Extract the [X, Y] coordinate from the center of the cell holding the provided text.  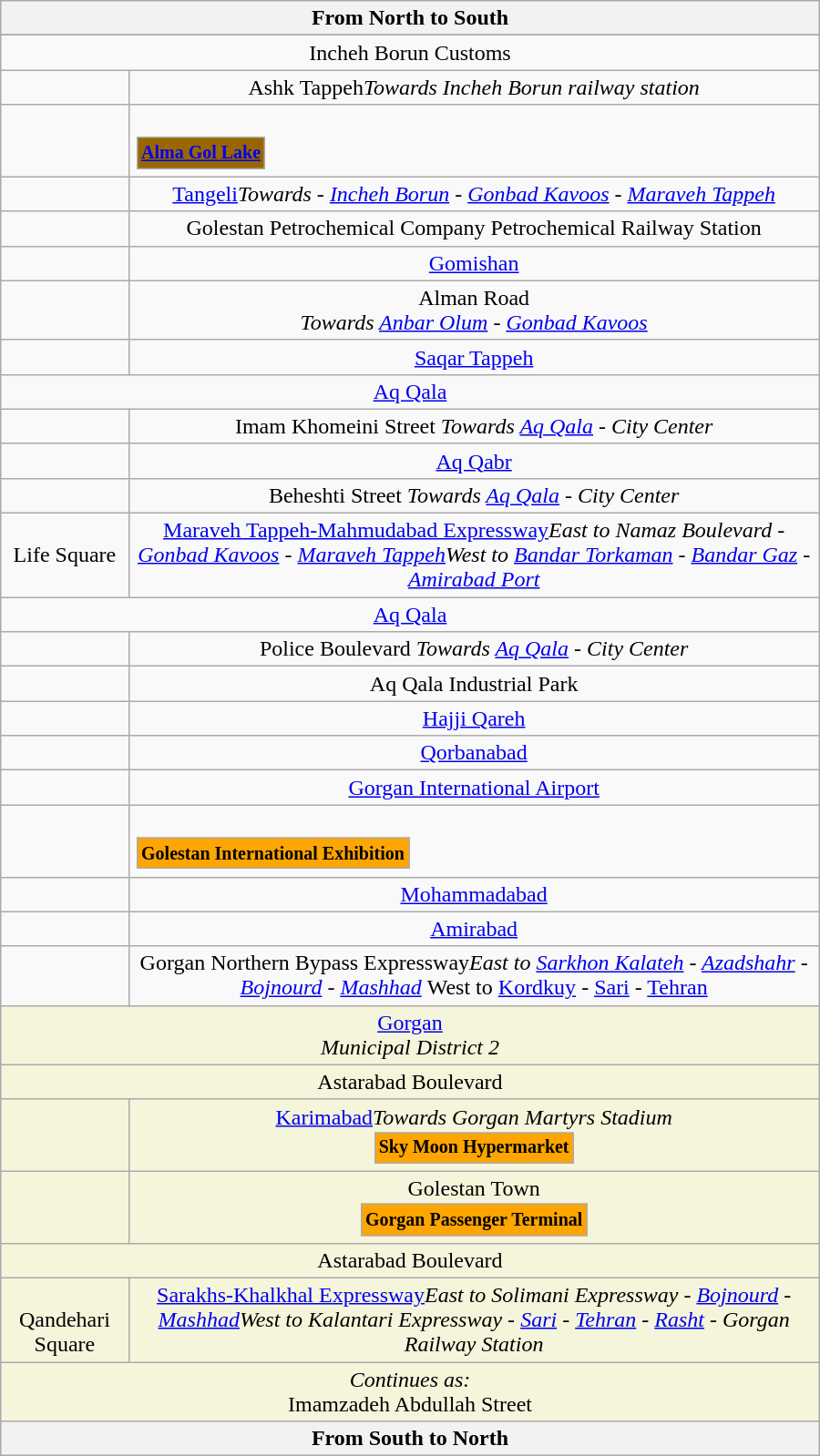
Gorgan Northern Bypass ExpresswayEast to Sarkhon Kalateh - Azadshahr - Bojnourd - Mashhad West to Kordkuy - Sari - Tehran [474, 976]
Gomishan [474, 263]
Alman RoadTowards Anbar Olum - Gonbad Kavoos [474, 310]
Qandehari Square [65, 1319]
TangeliTowards - Incheh Borun - Gonbad Kavoos - Maraveh Tappeh [474, 194]
Ashk TappehTowards Incheh Borun railway station [474, 87]
Gorgan International Airport [474, 788]
Sky Moon Hypermarket [474, 1147]
Amirabad [474, 929]
Gorgan Passenger Terminal [474, 1220]
Maraveh Tappeh-Mahmudabad ExpresswayEast to Namaz Boulevard - Gonbad Kavoos - Maraveh TappehWest to Bandar Torkaman - Bandar Gaz - Amirabad Port [474, 555]
Golestan Town Gorgan Passenger Terminal [474, 1207]
Aq Qabr [474, 461]
KarimabadTowards Gorgan Martyrs Stadium Sky Moon Hypermarket [474, 1135]
From South to North [410, 1439]
Life Square [65, 555]
Imam Khomeini Street Towards Aq Qala - City Center [474, 426]
Aq Qala Industrial Park [474, 684]
Police Boulevard Towards Aq Qala - City Center [474, 649]
Golestan Petrochemical Company Petrochemical Railway Station [474, 229]
Incheh Borun Customs [410, 53]
Gorgan Municipal District 2 [410, 1034]
Qorbanabad [474, 753]
Continues as: Imamzadeh Abdullah Street [410, 1391]
Hajji Qareh [474, 718]
From North to South [410, 18]
Mohammadabad [474, 894]
Saqar Tappeh [474, 357]
Beheshti Street Towards Aq Qala - City Center [474, 495]
